From the cell containing the given text, extract its center point as (X, Y) coordinate. 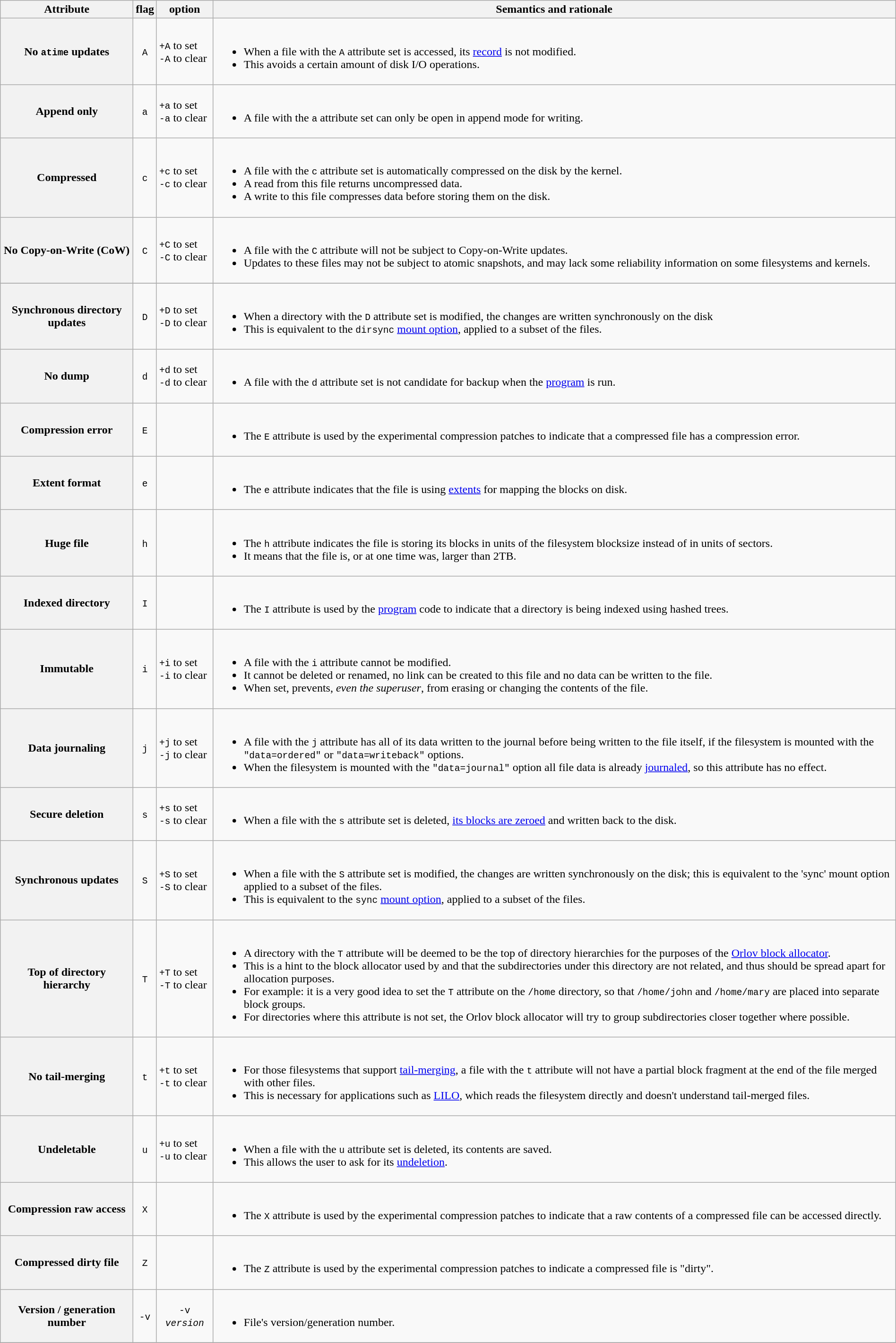
No dump (67, 376)
Extent format (67, 483)
Version / generation number (67, 1316)
a (145, 112)
The E attribute is used by the experimental compression patches to indicate that a compressed file has a compression error. (554, 429)
A file with the d attribute set is not candidate for backup when the program is run. (554, 376)
+T to set-T to clear (184, 979)
h (145, 543)
Append only (67, 112)
i (145, 668)
E (145, 429)
+s to set-s to clear (184, 814)
+D to set-D to clear (184, 316)
+c to set-c to clear (184, 178)
Immutable (67, 668)
-v version (184, 1316)
j (145, 748)
e (145, 483)
D (145, 316)
Synchronous directory updates (67, 316)
When a file with the A attribute set is accessed, its record is not modified.This avoids a certain amount of disk I/O operations. (554, 52)
The X attribute is used by the experimental compression patches to indicate that a raw contents of a compressed file can be accessed directly. (554, 1209)
t (145, 1077)
Compressed dirty file (67, 1262)
+u to set-u to clear (184, 1149)
c (145, 178)
d (145, 376)
No atime updates (67, 52)
Compressed (67, 178)
Secure deletion (67, 814)
No tail-merging (67, 1077)
Synchronous updates (67, 880)
When a file with the u attribute set is deleted, its contents are saved.This allows the user to ask for its undeletion. (554, 1149)
u (145, 1149)
flag (145, 9)
Huge file (67, 543)
+S to set-S to clear (184, 880)
A file with the a attribute set can only be open in append mode for writing. (554, 112)
A (145, 52)
File's version/generation number. (554, 1316)
+t to set-t to clear (184, 1077)
I (145, 602)
The e attribute indicates that the file is using extents for mapping the blocks on disk. (554, 483)
Undeletable (67, 1149)
C (145, 250)
Semantics and rationale (554, 9)
X (145, 1209)
S (145, 880)
No Copy-on-Write (CoW) (67, 250)
+C to set-C to clear (184, 250)
+a to set-a to clear (184, 112)
Z (145, 1262)
Compression error (67, 429)
s (145, 814)
Attribute (67, 9)
+d to set-d to clear (184, 376)
Top of directory hierarchy (67, 979)
Data journaling (67, 748)
Indexed directory (67, 602)
+j to set-j to clear (184, 748)
The I attribute is used by the program code to indicate that a directory is being indexed using hashed trees. (554, 602)
When a file with the s attribute set is deleted, its blocks are zeroed and written back to the disk. (554, 814)
Compression raw access (67, 1209)
T (145, 979)
+i to set-i to clear (184, 668)
option (184, 9)
+A to set-A to clear (184, 52)
The Z attribute is used by the experimental compression patches to indicate a compressed file is "dirty". (554, 1262)
-v (145, 1316)
